Locate the cell with the specified text and output its [x, y] center coordinate. 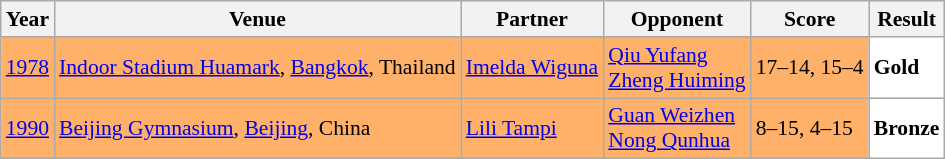
Indoor Stadium Huamark, Bangkok, Thailand [258, 68]
Guan Weizhen Nong Qunhua [676, 128]
Partner [532, 19]
1978 [28, 68]
Beijing Gymnasium, Beijing, China [258, 128]
Gold [907, 68]
Bronze [907, 128]
Score [810, 19]
Result [907, 19]
Imelda Wiguna [532, 68]
8–15, 4–15 [810, 128]
Venue [258, 19]
17–14, 15–4 [810, 68]
Year [28, 19]
Qiu Yufang Zheng Huiming [676, 68]
1990 [28, 128]
Lili Tampi [532, 128]
Opponent [676, 19]
